Find where the given text appears and provide that cell's center as [x, y] coordinate. 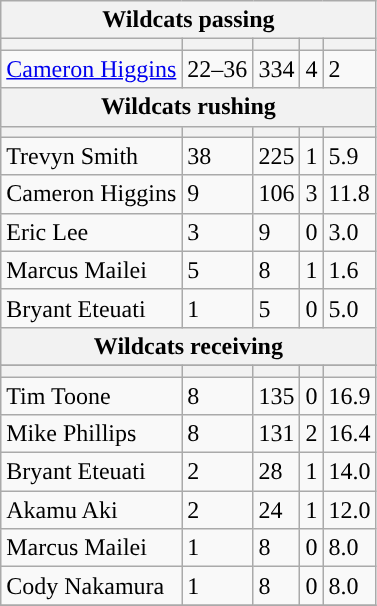
Eric Lee [92, 232]
334 [276, 69]
Cody Nakamura [92, 586]
16.9 [350, 395]
Wildcats passing [188, 20]
14.0 [350, 472]
Mike Phillips [92, 434]
131 [276, 434]
11.8 [350, 194]
1.6 [350, 270]
22–36 [218, 69]
Tim Toone [92, 395]
28 [276, 472]
16.4 [350, 434]
Trevyn Smith [92, 156]
Wildcats rushing [188, 107]
106 [276, 194]
225 [276, 156]
Wildcats receiving [188, 346]
5.9 [350, 156]
Akamu Aki [92, 510]
4 [312, 69]
5.0 [350, 308]
12.0 [350, 510]
135 [276, 395]
38 [218, 156]
3.0 [350, 232]
24 [276, 510]
